Extract the [X, Y] coordinate from the center of the cell holding the provided text.  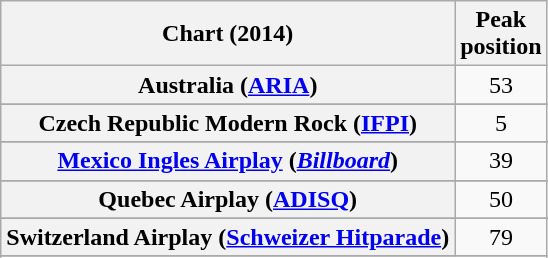
79 [501, 237]
53 [501, 85]
5 [501, 123]
Quebec Airplay (ADISQ) [228, 199]
Australia (ARIA) [228, 85]
50 [501, 199]
Switzerland Airplay (Schweizer Hitparade) [228, 237]
Mexico Ingles Airplay (Billboard) [228, 161]
Czech Republic Modern Rock (IFPI) [228, 123]
Chart (2014) [228, 34]
39 [501, 161]
Peakposition [501, 34]
